Output the (x, y) coordinate of the center of the cell containing the given text.  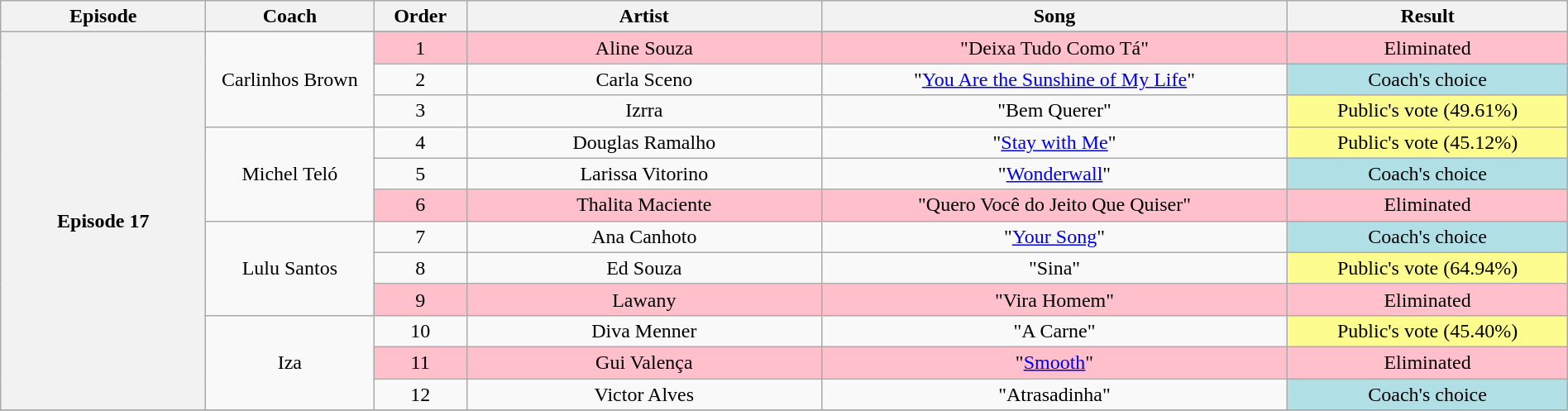
2 (420, 79)
"Your Song" (1054, 237)
Larissa Vitorino (645, 174)
Artist (645, 17)
Izrra (645, 111)
Public's vote (45.12%) (1427, 142)
Ana Canhoto (645, 237)
"Stay with Me" (1054, 142)
Episode 17 (103, 222)
4 (420, 142)
Aline Souza (645, 48)
9 (420, 299)
Thalita Maciente (645, 205)
6 (420, 205)
"A Carne" (1054, 331)
Douglas Ramalho (645, 142)
Ed Souza (645, 268)
Coach (289, 17)
"Bem Querer" (1054, 111)
8 (420, 268)
"Atrasadinha" (1054, 394)
Iza (289, 362)
Michel Teló (289, 174)
Victor Alves (645, 394)
"Deixa Tudo Como Tá" (1054, 48)
"Sina" (1054, 268)
Public's vote (64.94%) (1427, 268)
Public's vote (45.40%) (1427, 331)
3 (420, 111)
5 (420, 174)
Lulu Santos (289, 268)
"Smooth" (1054, 362)
Gui Valença (645, 362)
10 (420, 331)
Diva Menner (645, 331)
Order (420, 17)
Episode (103, 17)
"Quero Você do Jeito Que Quiser" (1054, 205)
7 (420, 237)
"You Are the Sunshine of My Life" (1054, 79)
Song (1054, 17)
Public's vote (49.61%) (1427, 111)
Lawany (645, 299)
Carla Sceno (645, 79)
12 (420, 394)
Result (1427, 17)
Carlinhos Brown (289, 79)
11 (420, 362)
1 (420, 48)
"Vira Homem" (1054, 299)
"Wonderwall" (1054, 174)
